Find where the given text appears and provide that cell's center as (x, y) coordinate. 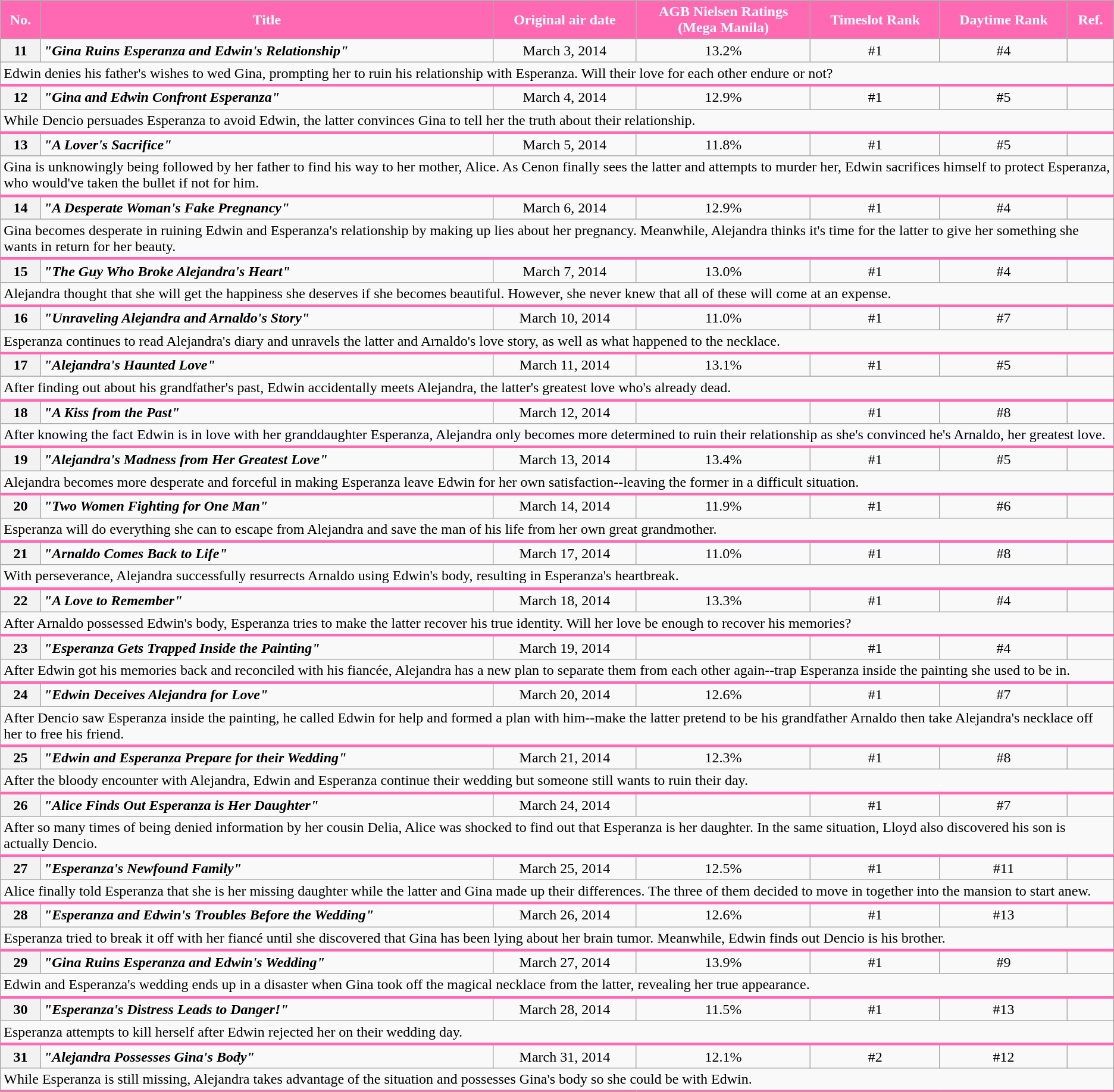
17 (21, 365)
19 (21, 459)
22 (21, 600)
March 24, 2014 (564, 805)
"Alejandra Possesses Gina's Body" (267, 1056)
"Alejandra's Haunted Love" (267, 365)
After the bloody encounter with Alejandra, Edwin and Esperanza continue their wedding but someone still wants to ruin their day. (557, 781)
March 14, 2014 (564, 506)
#12 (1003, 1056)
31 (21, 1056)
29 (21, 962)
13.4% (723, 459)
26 (21, 805)
March 21, 2014 (564, 758)
25 (21, 758)
Ref. (1091, 20)
"A Love to Remember" (267, 600)
16 (21, 318)
13.0% (723, 271)
13 (21, 145)
Esperanza will do everything she can to escape from Alejandra and save the man of his life from her own great grandmother. (557, 530)
March 18, 2014 (564, 600)
24 (21, 694)
"Gina Ruins Esperanza and Edwin's Wedding" (267, 962)
Original air date (564, 20)
11 (21, 51)
11.8% (723, 145)
Edwin denies his father's wishes to wed Gina, prompting her to ruin his relationship with Esperanza. Will their love for each other endure or not? (557, 74)
"Two Women Fighting for One Man" (267, 506)
March 28, 2014 (564, 1009)
#11 (1003, 868)
18 (21, 412)
"Edwin Deceives Alejandra for Love" (267, 694)
"Edwin and Esperanza Prepare for their Wedding" (267, 758)
Timeslot Rank (875, 20)
30 (21, 1009)
14 (21, 208)
After finding out about his grandfather's past, Edwin accidentally meets Alejandra, the latter's greatest love who's already dead. (557, 389)
March 3, 2014 (564, 51)
"Unraveling Alejandra and Arnaldo's Story" (267, 318)
Esperanza attempts to kill herself after Edwin rejected her on their wedding day. (557, 1032)
March 11, 2014 (564, 365)
11.5% (723, 1009)
March 31, 2014 (564, 1056)
Daytime Rank (1003, 20)
March 26, 2014 (564, 915)
March 5, 2014 (564, 145)
13.3% (723, 600)
13.1% (723, 365)
March 6, 2014 (564, 208)
"Esperanza's Distress Leads to Danger!" (267, 1009)
With perseverance, Alejandra successfully resurrects Arnaldo using Edwin's body, resulting in Esperanza's heartbreak. (557, 577)
"The Guy Who Broke Alejandra's Heart" (267, 271)
Title (267, 20)
March 13, 2014 (564, 459)
11.9% (723, 506)
27 (21, 868)
March 4, 2014 (564, 97)
March 10, 2014 (564, 318)
"Esperanza's Newfound Family" (267, 868)
"Esperanza Gets Trapped Inside the Painting" (267, 647)
March 12, 2014 (564, 412)
March 17, 2014 (564, 553)
12 (21, 97)
21 (21, 553)
Edwin and Esperanza's wedding ends up in a disaster when Gina took off the magical necklace from the latter, revealing her true appearance. (557, 985)
March 27, 2014 (564, 962)
March 19, 2014 (564, 647)
#6 (1003, 506)
March 25, 2014 (564, 868)
March 20, 2014 (564, 694)
"A Kiss from the Past" (267, 412)
12.3% (723, 758)
"A Desperate Woman's Fake Pregnancy" (267, 208)
Alejandra becomes more desperate and forceful in making Esperanza leave Edwin for her own satisfaction--leaving the former in a difficult situation. (557, 483)
"Alejandra's Madness from Her Greatest Love" (267, 459)
28 (21, 915)
"A Lover's Sacrifice" (267, 145)
While Dencio persuades Esperanza to avoid Edwin, the latter convinces Gina to tell her the truth about their relationship. (557, 121)
12.1% (723, 1056)
March 7, 2014 (564, 271)
"Arnaldo Comes Back to Life" (267, 553)
13.2% (723, 51)
20 (21, 506)
"Alice Finds Out Esperanza is Her Daughter" (267, 805)
13.9% (723, 962)
#2 (875, 1056)
No. (21, 20)
While Esperanza is still missing, Alejandra takes advantage of the situation and possesses Gina's body so she could be with Edwin. (557, 1080)
After Arnaldo possessed Edwin's body, Esperanza tries to make the latter recover his true identity. Will her love be enough to recover his memories? (557, 624)
15 (21, 271)
Esperanza continues to read Alejandra's diary and unravels the latter and Arnaldo's love story, as well as what happened to the necklace. (557, 342)
#9 (1003, 962)
"Esperanza and Edwin's Troubles Before the Wedding" (267, 915)
"Gina Ruins Esperanza and Edwin's Relationship" (267, 51)
"Gina and Edwin Confront Esperanza" (267, 97)
AGB Nielsen Ratings(Mega Manila) (723, 20)
12.5% (723, 868)
23 (21, 647)
